Scan for the cell matching the given text and deliver its [x, y] coordinate at center. 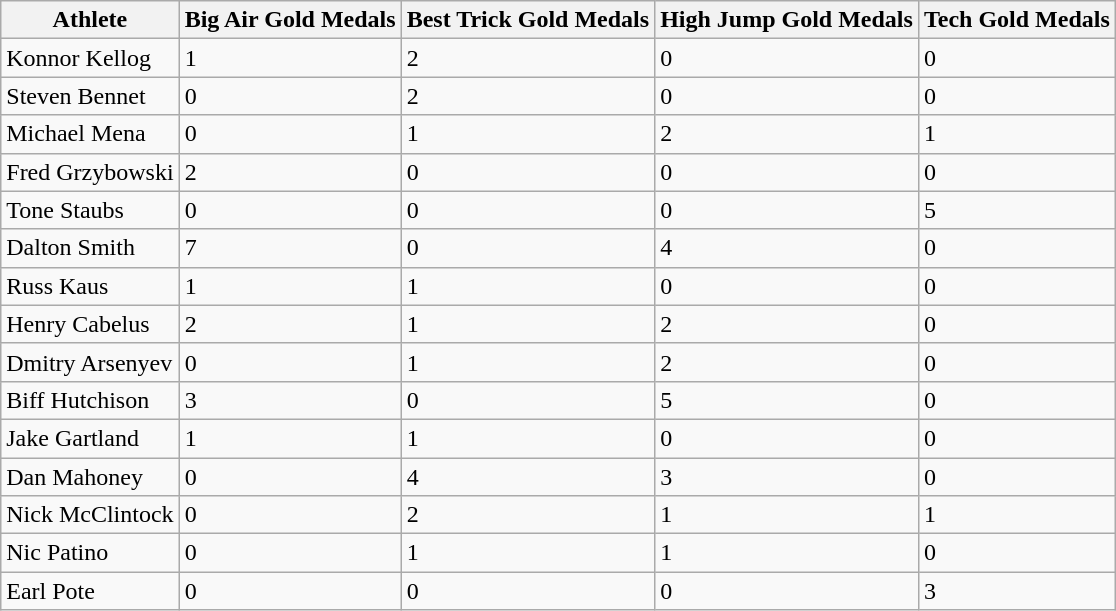
Tech Gold Medals [1016, 20]
Dalton Smith [90, 248]
Russ Kaus [90, 286]
Nick McClintock [90, 515]
Big Air Gold Medals [290, 20]
Steven Bennet [90, 96]
Dan Mahoney [90, 477]
Tone Staubs [90, 210]
7 [290, 248]
Biff Hutchison [90, 400]
Dmitry Arsenyev [90, 362]
High Jump Gold Medals [787, 20]
Nic Patino [90, 553]
Jake Gartland [90, 438]
Michael Mena [90, 134]
Best Trick Gold Medals [528, 20]
Konnor Kellog [90, 58]
Henry Cabelus [90, 324]
Athlete [90, 20]
Fred Grzybowski [90, 172]
Earl Pote [90, 591]
